Output the (X, Y) coordinate of the center of the cell containing the given text.  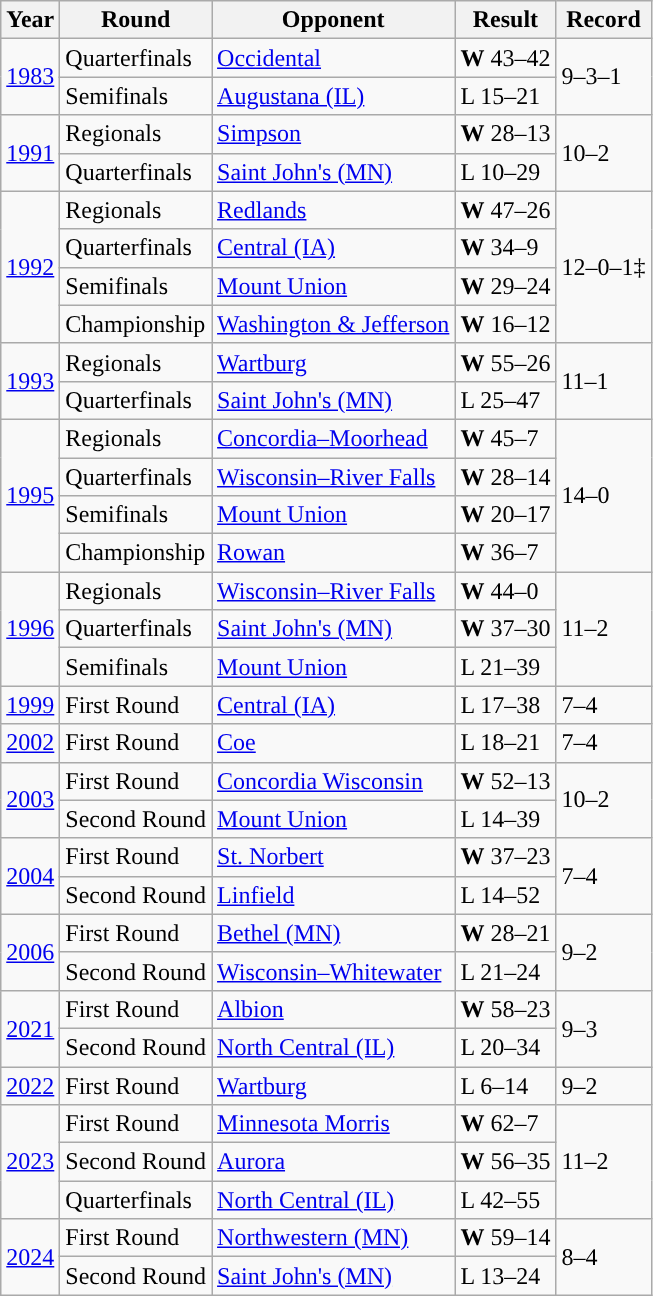
2024 (30, 1257)
Concordia Wisconsin (334, 781)
2021 (30, 1028)
Rowan (334, 553)
1983 (30, 77)
2002 (30, 743)
Aurora (334, 1162)
Record (604, 20)
W 47–26 (506, 210)
Round (136, 20)
Concordia–Moorhead (334, 438)
W 43–42 (506, 58)
L 21–24 (506, 971)
8–4 (604, 1257)
1999 (30, 705)
Minnesota Morris (334, 1124)
W 29–24 (506, 286)
Wisconsin–Whitewater (334, 971)
L 14–52 (506, 895)
W 62–7 (506, 1124)
St. Norbert (334, 857)
Bethel (MN) (334, 933)
1991 (30, 153)
Northwestern (MN) (334, 1238)
W 34–9 (506, 248)
L 14–39 (506, 819)
L 18–21 (506, 743)
1996 (30, 629)
14–0 (604, 495)
9–3 (604, 1028)
Year (30, 20)
W 55–26 (506, 362)
12–0–1‡ (604, 267)
1992 (30, 267)
2023 (30, 1162)
9–3–1 (604, 77)
L 17–38 (506, 705)
1995 (30, 495)
L 21–39 (506, 667)
2004 (30, 876)
W 20–17 (506, 515)
Albion (334, 1009)
Redlands (334, 210)
Coe (334, 743)
L 13–24 (506, 1276)
2022 (30, 1085)
W 28–21 (506, 933)
W 56–35 (506, 1162)
W 37–23 (506, 857)
W 16–12 (506, 324)
W 28–13 (506, 134)
Result (506, 20)
Occidental (334, 58)
L 6–14 (506, 1085)
W 37–30 (506, 629)
Opponent (334, 20)
L 10–29 (506, 172)
W 58–23 (506, 1009)
2006 (30, 952)
Simpson (334, 134)
L 15–21 (506, 96)
L 42–55 (506, 1200)
2003 (30, 800)
W 44–0 (506, 591)
Augustana (IL) (334, 96)
L 25–47 (506, 400)
11–1 (604, 381)
W 36–7 (506, 553)
W 59–14 (506, 1238)
W 45–7 (506, 438)
L 20–34 (506, 1047)
Washington & Jefferson (334, 324)
Linfield (334, 895)
W 52–13 (506, 781)
W 28–14 (506, 477)
1993 (30, 381)
